Return [X, Y] of the center of cell containing provided text 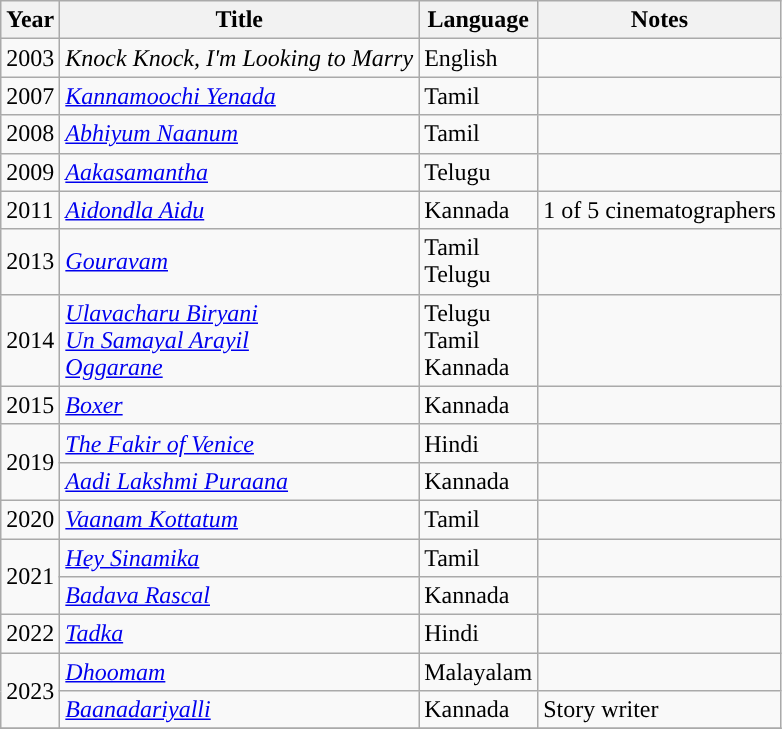
Aidondla Aidu [240, 210]
2009 [30, 172]
Knock Knock, I'm Looking to Marry [240, 58]
Hey Sinamika [240, 557]
Ulavacharu BiryaniUn Samayal ArayilOggarane [240, 340]
Badava Rascal [240, 596]
2014 [30, 340]
2023 [30, 691]
2021 [30, 576]
2013 [30, 262]
Kannamoochi Yenada [240, 96]
Story writer [660, 710]
Year [30, 20]
Aadi Lakshmi Puraana [240, 481]
1 of 5 cinematographers [660, 210]
TeluguTamilKannada [478, 340]
Title [240, 20]
2020 [30, 519]
2015 [30, 405]
2003 [30, 58]
Aakasamantha [240, 172]
Vaanam Kottatum [240, 519]
English [478, 58]
2019 [30, 462]
Tadka [240, 634]
Notes [660, 20]
Abhiyum Naanum [240, 134]
Malayalam [478, 672]
Gouravam [240, 262]
2011 [30, 210]
The Fakir of Venice [240, 443]
2008 [30, 134]
Baanadariyalli [240, 710]
Language [478, 20]
2007 [30, 96]
2022 [30, 634]
Telugu [478, 172]
TamilTelugu [478, 262]
Boxer [240, 405]
Dhoomam [240, 672]
